Provide the (x, y) coordinate of the cell's center where the given text is located.  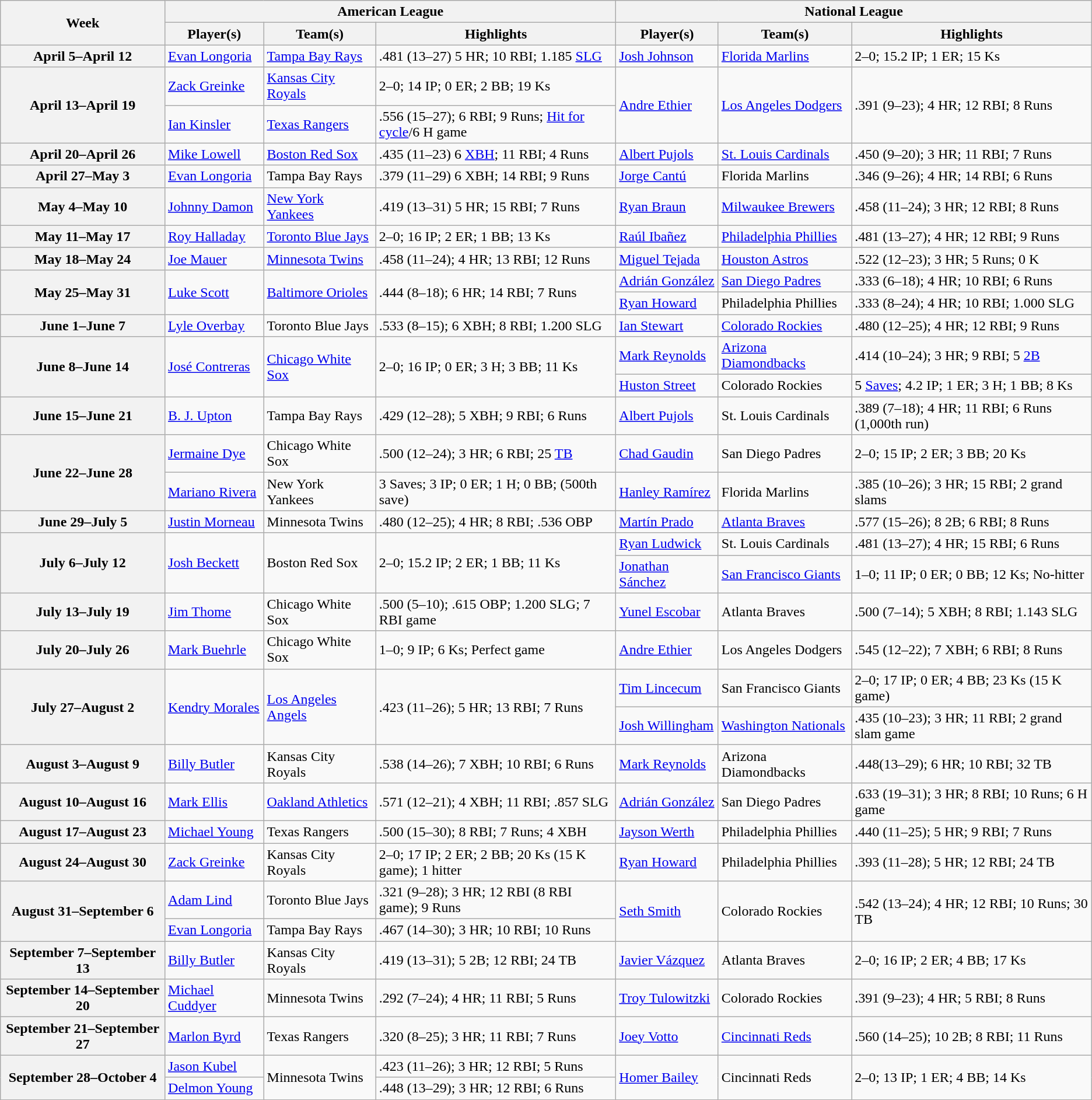
Jermaine Dye (215, 454)
Jonathan Sánchez (667, 574)
.379 (11–29) 6 XBH; 14 RBI; 9 Runs (496, 176)
Luke Scott (215, 292)
June 29–July 5 (83, 522)
June 8–June 14 (83, 366)
July 13–July 19 (83, 612)
Homer Bailey (667, 1077)
Troy Tulowitzki (667, 998)
.545 (12–22); 7 XBH; 6 RBI; 8 Runs (972, 650)
July 6–July 12 (83, 563)
August 24–August 30 (83, 861)
April 27–May 3 (83, 176)
2–0; 14 IP; 0 ER; 2 BB; 19 Ks (496, 86)
Josh Beckett (215, 563)
.467 (14–30); 3 HR; 10 RBI; 10 Runs (496, 930)
August 10–August 16 (83, 802)
Seth Smith (667, 912)
.423 (11–26); 5 HR; 13 RBI; 7 Runs (496, 707)
.458 (11–24); 3 HR; 12 RBI; 8 Runs (972, 207)
Martín Prado (667, 522)
Michael Young (215, 832)
April 5–April 12 (83, 56)
Michael Cuddyer (215, 998)
.533 (8–15); 6 XBH; 8 RBI; 1.200 SLG (496, 325)
1–0; 11 IP; 0 ER; 0 BB; 12 Ks; No-hitter (972, 574)
.450 (9–20); 3 HR; 11 RBI; 7 Runs (972, 154)
.333 (6–18); 4 HR; 10 RBI; 6 Runs (972, 281)
Baltimore Orioles (320, 292)
Tim Lincecum (667, 687)
.538 (14–26); 7 XBH; 10 RBI; 6 Runs (496, 763)
.414 (10–24); 3 HR; 9 RBI; 5 2B (972, 356)
.522 (12–23); 3 HR; 5 Runs; 0 K (972, 259)
.500 (15–30); 8 RBI; 7 Runs; 4 XBH (496, 832)
Oakland Athletics (320, 802)
.571 (12–21); 4 XBH; 11 RBI; .857 SLG (496, 802)
.393 (11–28); 5 HR; 12 RBI; 24 TB (972, 861)
.292 (7–24); 4 HR; 11 RBI; 5 Runs (496, 998)
Mark Ellis (215, 802)
Jorge Cantú (667, 176)
.435 (10–23); 3 HR; 11 RBI; 2 grand slam game (972, 726)
.560 (14–25); 10 2B; 8 RBI; 11 Runs (972, 1036)
B. J. Upton (215, 415)
2–0; 15.2 IP; 1 ER; 15 Ks (972, 56)
Mike Lowell (215, 154)
Ian Kinsler (215, 124)
.320 (8–25); 3 HR; 11 RBI; 7 Runs (496, 1036)
.500 (12–24); 3 HR; 6 RBI; 25 TB (496, 454)
.435 (11–23) 6 XBH; 11 RBI; 4 Runs (496, 154)
Yunel Escobar (667, 612)
Houston Astros (785, 259)
American League (391, 12)
.577 (15–26); 8 2B; 6 RBI; 8 Runs (972, 522)
Justin Morneau (215, 522)
Ryan Ludwick (667, 544)
July 27–August 2 (83, 707)
April 20–April 26 (83, 154)
May 25–May 31 (83, 292)
National League (854, 12)
September 21–September 27 (83, 1036)
2–0; 15 IP; 2 ER; 3 BB; 20 Ks (972, 454)
Roy Halladay (215, 236)
2–0; 16 IP; 2 ER; 1 BB; 13 Ks (496, 236)
.419 (13–31) 5 HR; 15 RBI; 7 Runs (496, 207)
.429 (12–28); 5 XBH; 9 RBI; 6 Runs (496, 415)
August 17–August 23 (83, 832)
.389 (7–18); 4 HR; 11 RBI; 6 Runs (1,000th run) (972, 415)
Jim Thome (215, 612)
Ian Stewart (667, 325)
2–0; 16 IP; 2 ER; 4 BB; 17 Ks (972, 961)
.481 (13–27); 4 HR; 12 RBI; 9 Runs (972, 236)
July 20–July 26 (83, 650)
Week (83, 23)
.391 (9–23); 4 HR; 5 RBI; 8 Runs (972, 998)
September 14–September 20 (83, 998)
Jayson Werth (667, 832)
2–0; 17 IP; 0 ER; 4 BB; 23 Ks (15 K game) (972, 687)
.385 (10–26); 3 HR; 15 RBI; 2 grand slams (972, 491)
.542 (13–24); 4 HR; 12 RBI; 10 Runs; 30 TB (972, 912)
Chad Gaudin (667, 454)
José Contreras (215, 366)
Raúl Ibañez (667, 236)
.321 (9–28); 3 HR; 12 RBI (8 RBI game); 9 Runs (496, 900)
.556 (15–27); 6 RBI; 9 Runs; Hit for cycle/6 H game (496, 124)
.481 (13–27); 4 HR; 15 RBI; 6 Runs (972, 544)
Miguel Tejada (667, 259)
Josh Johnson (667, 56)
.458 (11–24); 4 HR; 13 RBI; 12 Runs (496, 259)
August 3–August 9 (83, 763)
.419 (13–31); 5 2B; 12 RBI; 24 TB (496, 961)
.500 (7–14); 5 XBH; 8 RBI; 1.143 SLG (972, 612)
2–0; 13 IP; 1 ER; 4 BB; 14 Ks (972, 1077)
Lyle Overbay (215, 325)
1–0; 9 IP; 6 Ks; Perfect game (496, 650)
2–0; 17 IP; 2 ER; 2 BB; 20 Ks (15 K game); 1 hitter (496, 861)
3 Saves; 3 IP; 0 ER; 1 H; 0 BB; (500th save) (496, 491)
June 22–June 28 (83, 473)
.480 (12–25); 4 HR; 12 RBI; 9 Runs (972, 325)
.500 (5–10); .615 OBP; 1.200 SLG; 7 RBI game (496, 612)
.346 (9–26); 4 HR; 14 RBI; 6 Runs (972, 176)
Marlon Byrd (215, 1036)
August 31–September 6 (83, 912)
June 1–June 7 (83, 325)
.448(13–29); 6 HR; 10 RBI; 32 TB (972, 763)
Adam Lind (215, 900)
.448 (13–29); 3 HR; 12 RBI; 6 Runs (496, 1088)
Jason Kubel (215, 1066)
Milwaukee Brewers (785, 207)
September 7–September 13 (83, 961)
.333 (8–24); 4 HR; 10 RBI; 1.000 SLG (972, 303)
Joe Mauer (215, 259)
Mark Buehrle (215, 650)
.444 (8–18); 6 HR; 14 RBI; 7 Runs (496, 292)
June 15–June 21 (83, 415)
.423 (11–26); 3 HR; 12 RBI; 5 Runs (496, 1066)
Kendry Morales (215, 707)
Ryan Braun (667, 207)
Huston Street (667, 386)
April 13–April 19 (83, 105)
May 18–May 24 (83, 259)
2–0; 16 IP; 0 ER; 3 H; 3 BB; 11 Ks (496, 366)
.391 (9–23); 4 HR; 12 RBI; 8 Runs (972, 105)
Johnny Damon (215, 207)
5 Saves; 4.2 IP; 1 ER; 3 H; 1 BB; 8 Ks (972, 386)
Joey Votto (667, 1036)
2–0; 15.2 IP; 2 ER; 1 BB; 11 Ks (496, 563)
.440 (11–25); 5 HR; 9 RBI; 7 Runs (972, 832)
Washington Nationals (785, 726)
Delmon Young (215, 1088)
Los Angeles Angels (320, 707)
.481 (13–27) 5 HR; 10 RBI; 1.185 SLG (496, 56)
May 4–May 10 (83, 207)
Hanley Ramírez (667, 491)
.480 (12–25); 4 HR; 8 RBI; .536 OBP (496, 522)
Josh Willingham (667, 726)
September 28–October 4 (83, 1077)
Mariano Rivera (215, 491)
Javier Vázquez (667, 961)
May 11–May 17 (83, 236)
.633 (19–31); 3 HR; 8 RBI; 10 Runs; 6 H game (972, 802)
